Find where the given text appears and provide that cell's center as (X, Y) coordinate. 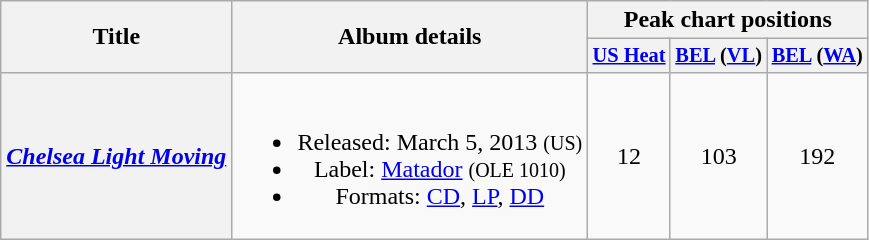
Peak chart positions (728, 20)
Title (116, 37)
Album details (410, 37)
103 (718, 156)
BEL (WA) (818, 56)
Released: March 5, 2013 (US)Label: Matador (OLE 1010)Formats: CD, LP, DD (410, 156)
192 (818, 156)
US Heat (630, 56)
BEL (VL) (718, 56)
Chelsea Light Moving (116, 156)
12 (630, 156)
